Pinpoint the cell where the given text exists, returning its [X, Y] midpoint coordinate. 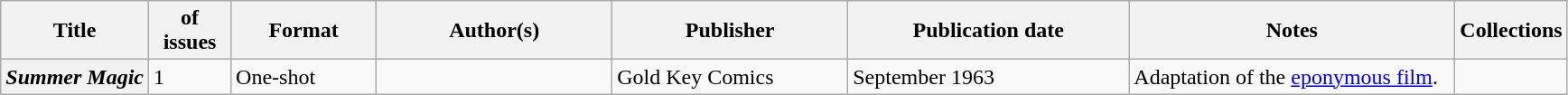
Title [75, 31]
Gold Key Comics [730, 77]
Publisher [730, 31]
of issues [190, 31]
September 1963 [988, 77]
Format [303, 31]
1 [190, 77]
Summer Magic [75, 77]
Collections [1511, 31]
Adaptation of the eponymous film. [1292, 77]
Publication date [988, 31]
One-shot [303, 77]
Author(s) [495, 31]
Notes [1292, 31]
